Determine the (x, y) coordinate at the center of the cell enclosing the given text.  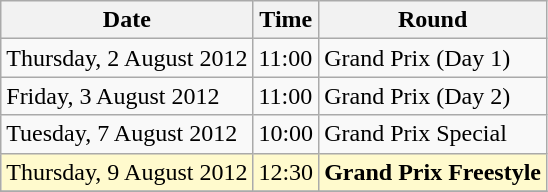
Grand Prix Freestyle (433, 172)
12:30 (286, 172)
Friday, 3 August 2012 (127, 96)
Date (127, 20)
10:00 (286, 134)
Thursday, 2 August 2012 (127, 58)
Round (433, 20)
Thursday, 9 August 2012 (127, 172)
Grand Prix (Day 2) (433, 96)
Time (286, 20)
Tuesday, 7 August 2012 (127, 134)
Grand Prix (Day 1) (433, 58)
Grand Prix Special (433, 134)
